Return the (x, y) coordinate for the center point of the cell that contains the specified text.  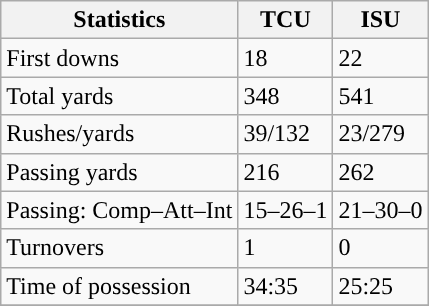
Turnovers (120, 248)
541 (380, 96)
18 (286, 58)
TCU (286, 20)
ISU (380, 20)
Rushes/yards (120, 134)
Passing: Comp–Att–Int (120, 210)
39/132 (286, 134)
23/279 (380, 134)
Total yards (120, 96)
1 (286, 248)
25:25 (380, 286)
216 (286, 172)
34:35 (286, 286)
Statistics (120, 20)
Time of possession (120, 286)
262 (380, 172)
First downs (120, 58)
22 (380, 58)
15–26–1 (286, 210)
21–30–0 (380, 210)
Passing yards (120, 172)
0 (380, 248)
348 (286, 96)
